Determine the (X, Y) coordinate at the center of the cell enclosing the given text.  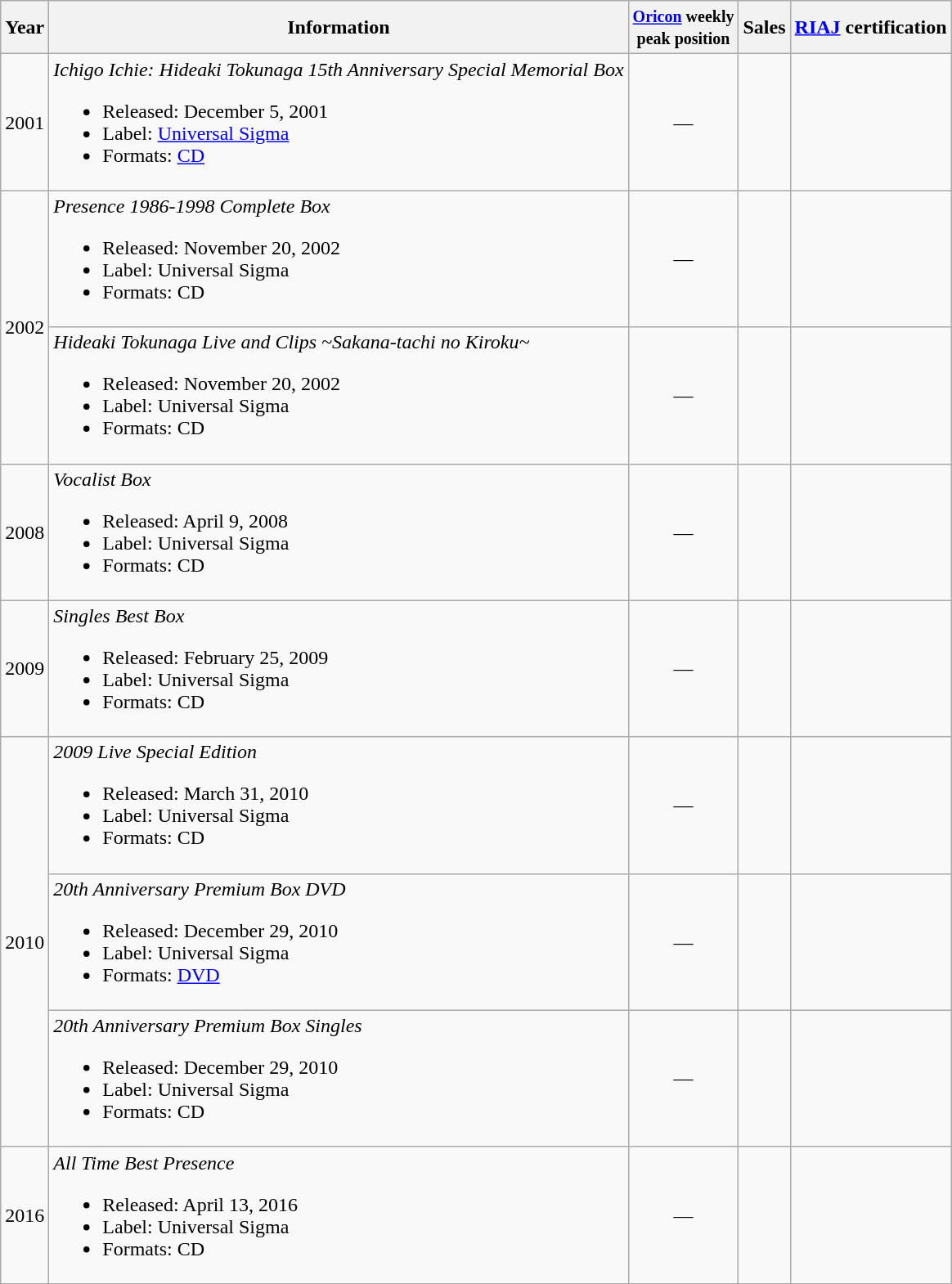
Vocalist BoxReleased: April 9, 2008Label: Universal SigmaFormats: CD (339, 532)
Information (339, 28)
All Time Best PresenceReleased: April 13, 2016Label: Universal SigmaFormats: CD (339, 1215)
Year (25, 28)
2010 (25, 942)
Ichigo Ichie: Hideaki Tokunaga 15th Anniversary Special Memorial BoxReleased: December 5, 2001Label: Universal SigmaFormats: CD (339, 123)
20th Anniversary Premium Box DVDReleased: December 29, 2010Label: Universal SigmaFormats: DVD (339, 942)
Hideaki Tokunaga Live and Clips ~Sakana-tachi no Kiroku~Released: November 20, 2002Label: Universal SigmaFormats: CD (339, 396)
Presence 1986-1998 Complete BoxReleased: November 20, 2002Label: Universal SigmaFormats: CD (339, 258)
2009 (25, 669)
RIAJ certification (870, 28)
Singles Best BoxReleased: February 25, 2009Label: Universal SigmaFormats: CD (339, 669)
2001 (25, 123)
2009 Live Special EditionReleased: March 31, 2010Label: Universal SigmaFormats: CD (339, 805)
2002 (25, 327)
20th Anniversary Premium Box SinglesReleased: December 29, 2010Label: Universal SigmaFormats: CD (339, 1078)
2016 (25, 1215)
Oricon weeklypeak position (684, 28)
2008 (25, 532)
Sales (764, 28)
